From the cell containing the given text, extract its center point as [x, y] coordinate. 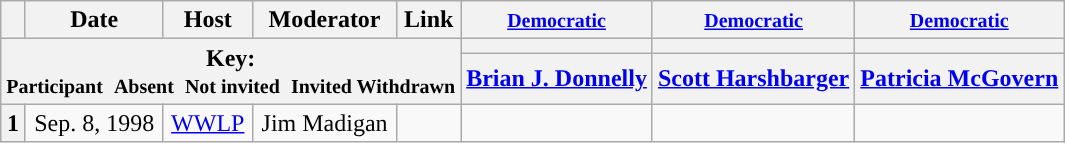
Sep. 8, 1998 [94, 123]
Brian J. Donnelly [557, 78]
Patricia McGovern [960, 78]
Date [94, 20]
WWLP [208, 123]
1 [13, 123]
Moderator [324, 20]
Key: Participant Absent Not invited Invited Withdrawn [231, 72]
Host [208, 20]
Jim Madigan [324, 123]
Scott Harshbarger [753, 78]
Link [429, 20]
